Output the [x, y] coordinate of the center of the cell containing the given text.  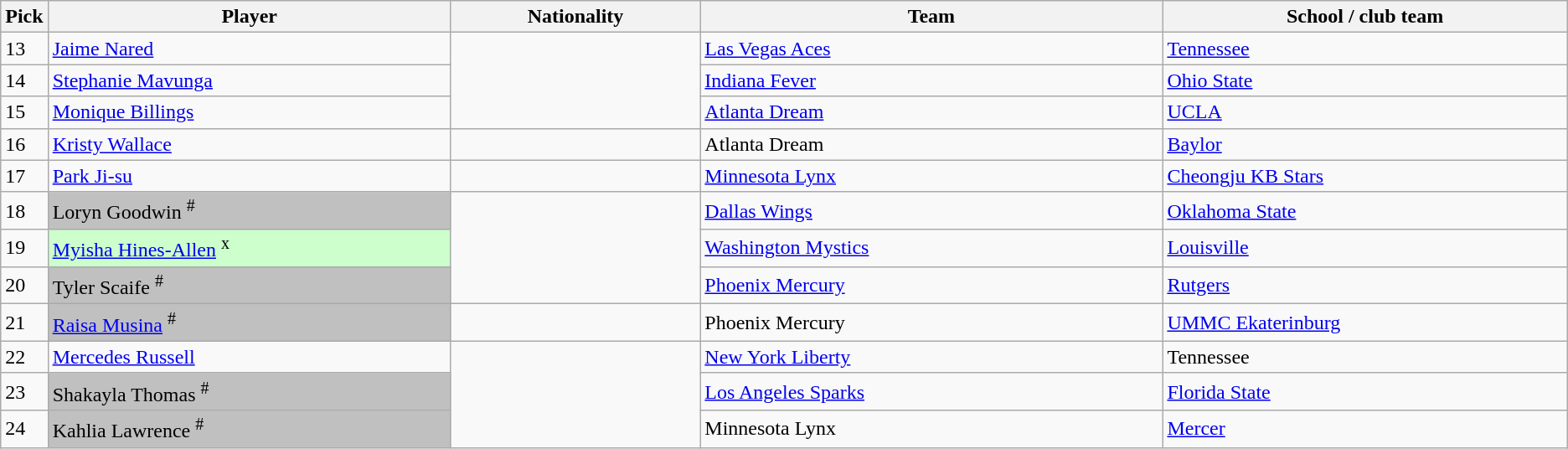
Ohio State [1365, 80]
19 [24, 248]
13 [24, 49]
Indiana Fever [931, 80]
Tyler Scaife # [250, 285]
UCLA [1365, 112]
Baylor [1365, 144]
Los Angeles Sparks [931, 392]
Mercer [1365, 429]
20 [24, 285]
Cheongju KB Stars [1365, 176]
Rutgers [1365, 285]
Dallas Wings [931, 211]
Kahlia Lawrence # [250, 429]
Player [250, 17]
18 [24, 211]
21 [24, 323]
Washington Mystics [931, 248]
16 [24, 144]
School / club team [1365, 17]
Team [931, 17]
Mercedes Russell [250, 357]
23 [24, 392]
New York Liberty [931, 357]
Loryn Goodwin # [250, 211]
Monique Billings [250, 112]
Jaime Nared [250, 49]
Pick [24, 17]
Florida State [1365, 392]
Shakayla Thomas # [250, 392]
Raisa Musina # [250, 323]
22 [24, 357]
Myisha Hines-Allen x [250, 248]
Park Ji-su [250, 176]
Las Vegas Aces [931, 49]
Louisville [1365, 248]
14 [24, 80]
Stephanie Mavunga [250, 80]
UMMC Ekaterinburg [1365, 323]
Oklahoma State [1365, 211]
24 [24, 429]
15 [24, 112]
Kristy Wallace [250, 144]
17 [24, 176]
Nationality [575, 17]
